Scan for the cell matching the given text and deliver its [X, Y] coordinate at center. 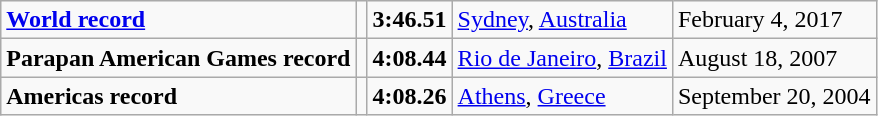
Rio de Janeiro, Brazil [562, 58]
Sydney, Australia [562, 20]
4:08.26 [410, 96]
World record [178, 20]
February 4, 2017 [774, 20]
Athens, Greece [562, 96]
4:08.44 [410, 58]
3:46.51 [410, 20]
September 20, 2004 [774, 96]
August 18, 2007 [774, 58]
Americas record [178, 96]
Parapan American Games record [178, 58]
